Scan for the cell matching the given text and deliver its (x, y) coordinate at center. 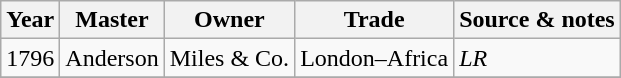
Anderson (112, 58)
Source & notes (538, 20)
Owner (229, 20)
Master (112, 20)
Year (30, 20)
1796 (30, 58)
Miles & Co. (229, 58)
London–Africa (374, 58)
LR (538, 58)
Trade (374, 20)
